Pinpoint the cell where the given text exists, returning its (X, Y) midpoint coordinate. 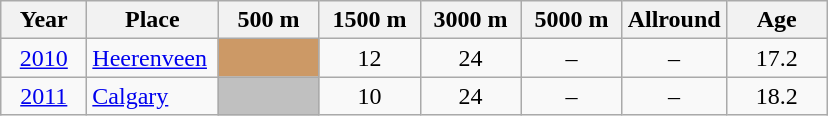
3000 m (470, 20)
2010 (44, 58)
Place (152, 20)
18.2 (776, 96)
10 (370, 96)
12 (370, 58)
500 m (268, 20)
5000 m (572, 20)
Year (44, 20)
Allround (674, 20)
Age (776, 20)
17.2 (776, 58)
1500 m (370, 20)
Heerenveen (152, 58)
2011 (44, 96)
Calgary (152, 96)
